Provide the [x, y] coordinate of the cell's center where the given text is located.  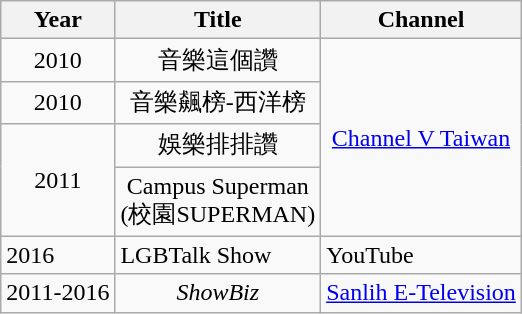
Sanlih E-Television [422, 293]
LGBTalk Show [218, 255]
娛樂排排讚 [218, 146]
Year [58, 20]
Channel V Taiwan [422, 138]
2011 [58, 180]
Campus Superman (校園SUPERMAN) [218, 201]
2016 [58, 255]
Channel [422, 20]
Title [218, 20]
音樂這個讚 [218, 60]
2011-2016 [58, 293]
ShowBiz [218, 293]
YouTube [422, 255]
音樂飆榜-西洋榜 [218, 102]
